Pinpoint the cell where the given text exists, returning its (X, Y) midpoint coordinate. 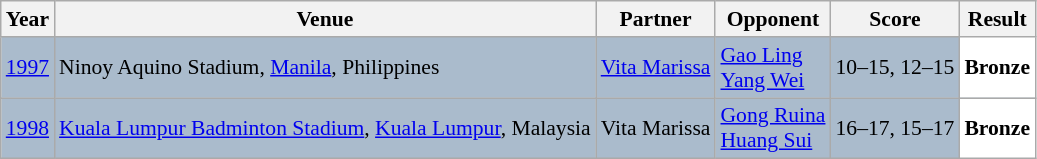
Result (997, 19)
Partner (656, 19)
10–15, 12–15 (896, 68)
1998 (28, 128)
Ninoy Aquino Stadium, Manila, Philippines (325, 68)
Kuala Lumpur Badminton Stadium, Kuala Lumpur, Malaysia (325, 128)
Year (28, 19)
Score (896, 19)
16–17, 15–17 (896, 128)
1997 (28, 68)
Opponent (772, 19)
Venue (325, 19)
Gao Ling Yang Wei (772, 68)
Gong Ruina Huang Sui (772, 128)
